Pinpoint the cell where the given text exists, returning its (X, Y) midpoint coordinate. 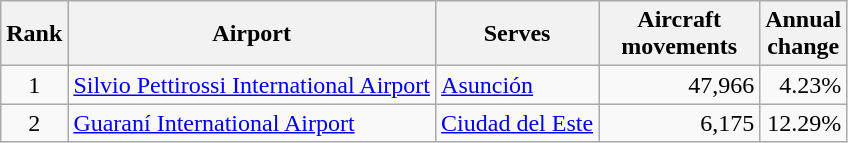
Ciudad del Este (518, 123)
47,966 (680, 85)
1 (34, 85)
Guaraní International Airport (252, 123)
Annualchange (804, 34)
2 (34, 123)
Silvio Pettirossi International Airport (252, 85)
Asunción (518, 85)
Airport (252, 34)
Aircraftmovements (680, 34)
Rank (34, 34)
6,175 (680, 123)
12.29% (804, 123)
Serves (518, 34)
4.23% (804, 85)
